Return the (X, Y) coordinate for the center point of the cell that contains the specified text.  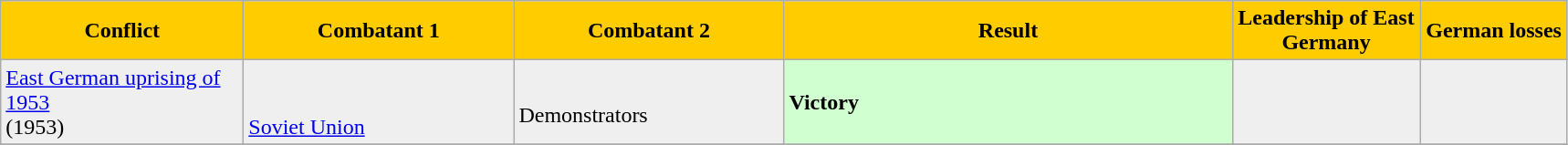
Victory (1008, 102)
German losses (1493, 31)
Leadership of East Germany (1326, 31)
Combatant 1 (379, 31)
Result (1008, 31)
Combatant 2 (649, 31)
East German uprising of 1953(1953) (122, 102)
Soviet Union (379, 102)
Demonstrators (649, 102)
Conflict (122, 31)
